Detect which cell encompasses the target text, then output its [X, Y] center coordinate. 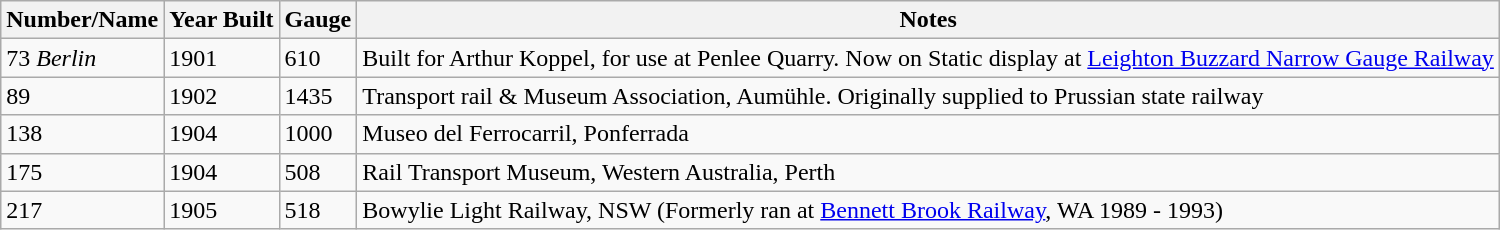
Transport rail & Museum Association, Aumühle. Originally supplied to Prussian state railway [928, 96]
Bowylie Light Railway, NSW (Formerly ran at Bennett Brook Railway, WA 1989 - 1993) [928, 210]
1902 [222, 96]
138 [82, 134]
Gauge [318, 20]
508 [318, 172]
1435 [318, 96]
518 [318, 210]
73 Berlin [82, 58]
1901 [222, 58]
Museo del Ferrocarril, Ponferrada [928, 134]
217 [82, 210]
Rail Transport Museum, Western Australia, Perth [928, 172]
1905 [222, 210]
Year Built [222, 20]
Number/Name [82, 20]
610 [318, 58]
Built for Arthur Koppel, for use at Penlee Quarry. Now on Static display at Leighton Buzzard Narrow Gauge Railway [928, 58]
89 [82, 96]
1000 [318, 134]
Notes [928, 20]
175 [82, 172]
